Identify which cell holds the provided text, then report its (x, y) central coordinate. 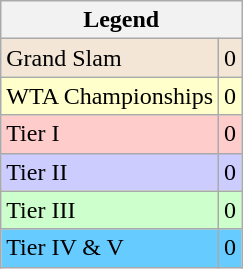
Legend (122, 20)
Tier II (110, 172)
WTA Championships (110, 96)
Grand Slam (110, 58)
Tier IV & V (110, 248)
Tier III (110, 210)
Tier I (110, 134)
